Return the [x, y] coordinate for the center point of the cell that contains the specified text.  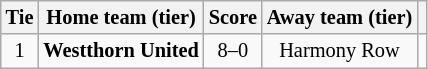
Score [233, 17]
Tie [20, 17]
Home team (tier) [120, 17]
Westthorn United [120, 51]
Harmony Row [340, 51]
1 [20, 51]
8–0 [233, 51]
Away team (tier) [340, 17]
